Provide the (X, Y) coordinate of the cell's center where the given text is located.  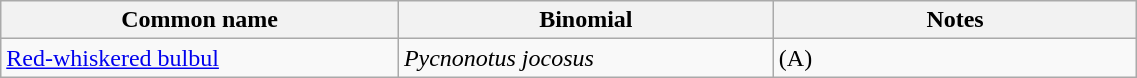
Red-whiskered bulbul (200, 58)
(A) (955, 58)
Binomial (586, 20)
Pycnonotus jocosus (586, 58)
Notes (955, 20)
Common name (200, 20)
